Determine the [x, y] coordinate at the center of the cell enclosing the given text.  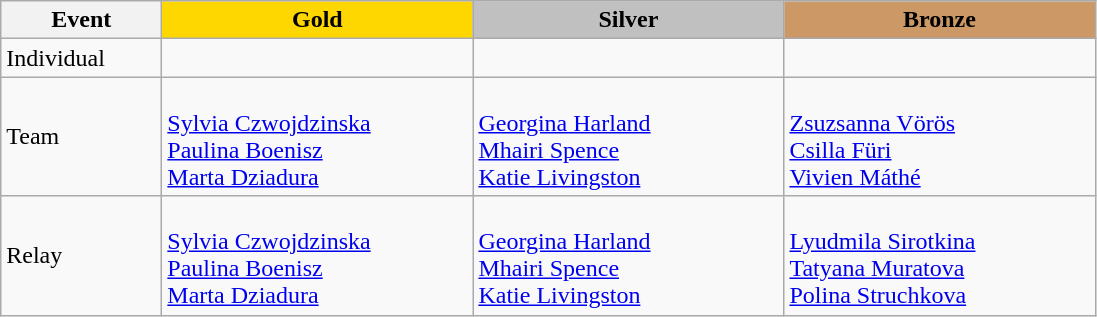
Individual [82, 58]
Zsuzsanna Vörös Csilla Füri Vivien Máthé [940, 136]
Event [82, 20]
Relay [82, 256]
Bronze [940, 20]
Silver [628, 20]
Team [82, 136]
Lyudmila Sirotkina Tatyana Muratova Polina Struchkova [940, 256]
Gold [318, 20]
